Output the (x, y) coordinate of the center of the cell containing the given text.  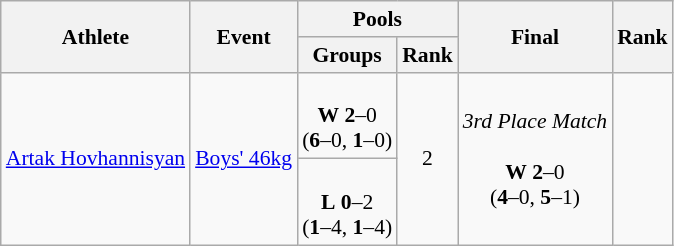
Artak Hovhannisyan (96, 158)
L 0–2(1–4, 1–4) (347, 202)
Boys' 46kg (244, 158)
Pools (378, 19)
W 2–0(6–0, 1–0) (347, 116)
Groups (347, 55)
Event (244, 36)
Athlete (96, 36)
2 (428, 158)
Final (535, 36)
3rd Place MatchW 2–0(4–0, 5–1) (535, 158)
